Identify which cell holds the provided text, then report its [X, Y] central coordinate. 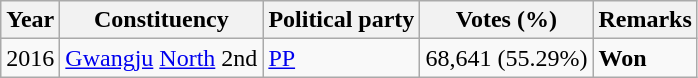
Votes (%) [506, 20]
Constituency [162, 20]
68,641 (55.29%) [506, 58]
PP [342, 58]
Year [30, 20]
Remarks [645, 20]
2016 [30, 58]
Won [645, 58]
Political party [342, 20]
Gwangju North 2nd [162, 58]
